Capture the cell that displays the provided text and extract its (x, y) central coordinate. 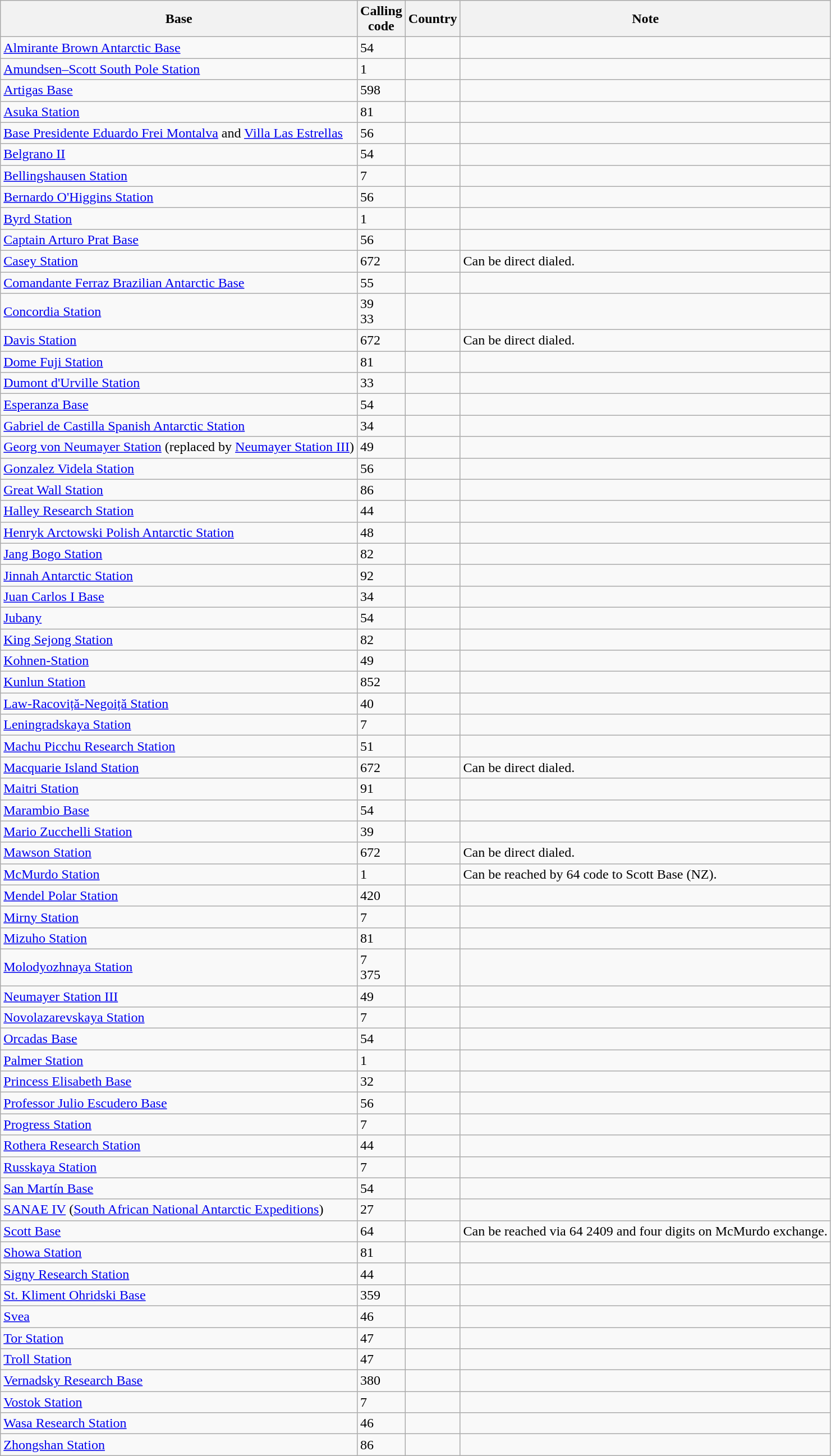
Machu Picchu Research Station (179, 746)
Leningradskaya Station (179, 725)
Belgrano II (179, 154)
Base Presidente Eduardo Frei Montalva and Villa Las Estrellas (179, 133)
Tor Station (179, 1338)
Vernadsky Research Base (179, 1381)
Georg von Neumayer Station (replaced by Neumayer Station III) (179, 447)
Dumont d'Urville Station (179, 383)
Great Wall Station (179, 490)
Palmer Station (179, 1060)
Mario Zucchelli Station (179, 832)
Base (179, 19)
Halley Research Station (179, 511)
Mirny Station (179, 917)
Gabriel de Castilla Spanish Antarctic Station (179, 426)
Bernardo O'Higgins Station (179, 197)
Captain Arturo Prat Base (179, 240)
359 (382, 1295)
Rothera Research Station (179, 1146)
92 (382, 575)
Byrd Station (179, 218)
Showa Station (179, 1252)
Bellingshausen Station (179, 176)
Comandante Ferraz Brazilian Antarctic Base (179, 282)
Orcadas Base (179, 1039)
Concordia Station (179, 312)
Mawson Station (179, 853)
Marambio Base (179, 810)
39 33 (382, 312)
Can be reached via 64 2409 and four digits on McMurdo exchange. (645, 1231)
Juan Carlos I Base (179, 596)
Wasa Research Station (179, 1423)
Neumayer Station III (179, 996)
San Martín Base (179, 1188)
Can be reached by 64 code to Scott Base (NZ). (645, 874)
Mizuho Station (179, 938)
Almirante Brown Antarctic Base (179, 48)
Davis Station (179, 341)
64 (382, 1231)
Professor Julio Escudero Base (179, 1103)
Asuka Station (179, 112)
91 (382, 789)
Callingcode (382, 19)
33 (382, 383)
598 (382, 90)
Kohnen-Station (179, 661)
Scott Base (179, 1231)
Henryk Arctowski Polish Antarctic Station (179, 532)
Law-Racoviță-Negoiță Station (179, 704)
Amundsen–Scott South Pole Station (179, 69)
Novolazarevskaya Station (179, 1018)
380 (382, 1381)
Maitri Station (179, 789)
7 375 (382, 967)
Jubany (179, 618)
Vostok Station (179, 1402)
Artigas Base (179, 90)
Signy Research Station (179, 1274)
McMurdo Station (179, 874)
Russkaya Station (179, 1167)
Molodyozhnaya Station (179, 967)
Troll Station (179, 1359)
48 (382, 532)
40 (382, 704)
Macquarie Island Station (179, 768)
Esperanza Base (179, 405)
32 (382, 1082)
Jinnah Antarctic Station (179, 575)
Kunlun Station (179, 682)
Note (645, 19)
Casey Station (179, 261)
King Sejong Station (179, 639)
Jang Bogo Station (179, 554)
39 (382, 832)
Mendel Polar Station (179, 895)
Dome Fuji Station (179, 362)
55 (382, 282)
Progress Station (179, 1124)
51 (382, 746)
Princess Elisabeth Base (179, 1082)
852 (382, 682)
420 (382, 895)
SANAE IV (South African National Antarctic Expeditions) (179, 1210)
27 (382, 1210)
Svea (179, 1316)
Zhongshan Station (179, 1445)
St. Kliment Ohridski Base (179, 1295)
Gonzalez Videla Station (179, 469)
Country (433, 19)
